Detect which cell encompasses the target text, then output its [x, y] center coordinate. 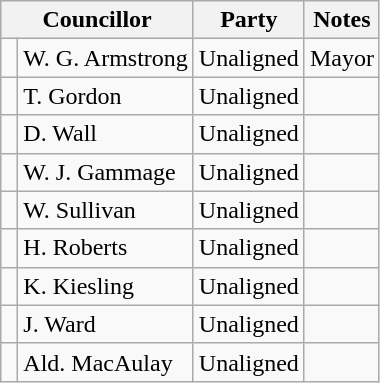
K. Kiesling [106, 286]
Party [248, 20]
D. Wall [106, 134]
Ald. MacAulay [106, 362]
H. Roberts [106, 248]
Councillor [98, 20]
W. Sullivan [106, 210]
Notes [342, 20]
W. G. Armstrong [106, 58]
Mayor [342, 58]
J. Ward [106, 324]
W. J. Gammage [106, 172]
T. Gordon [106, 96]
